Determine the [X, Y] coordinate at the center of the cell enclosing the given text.  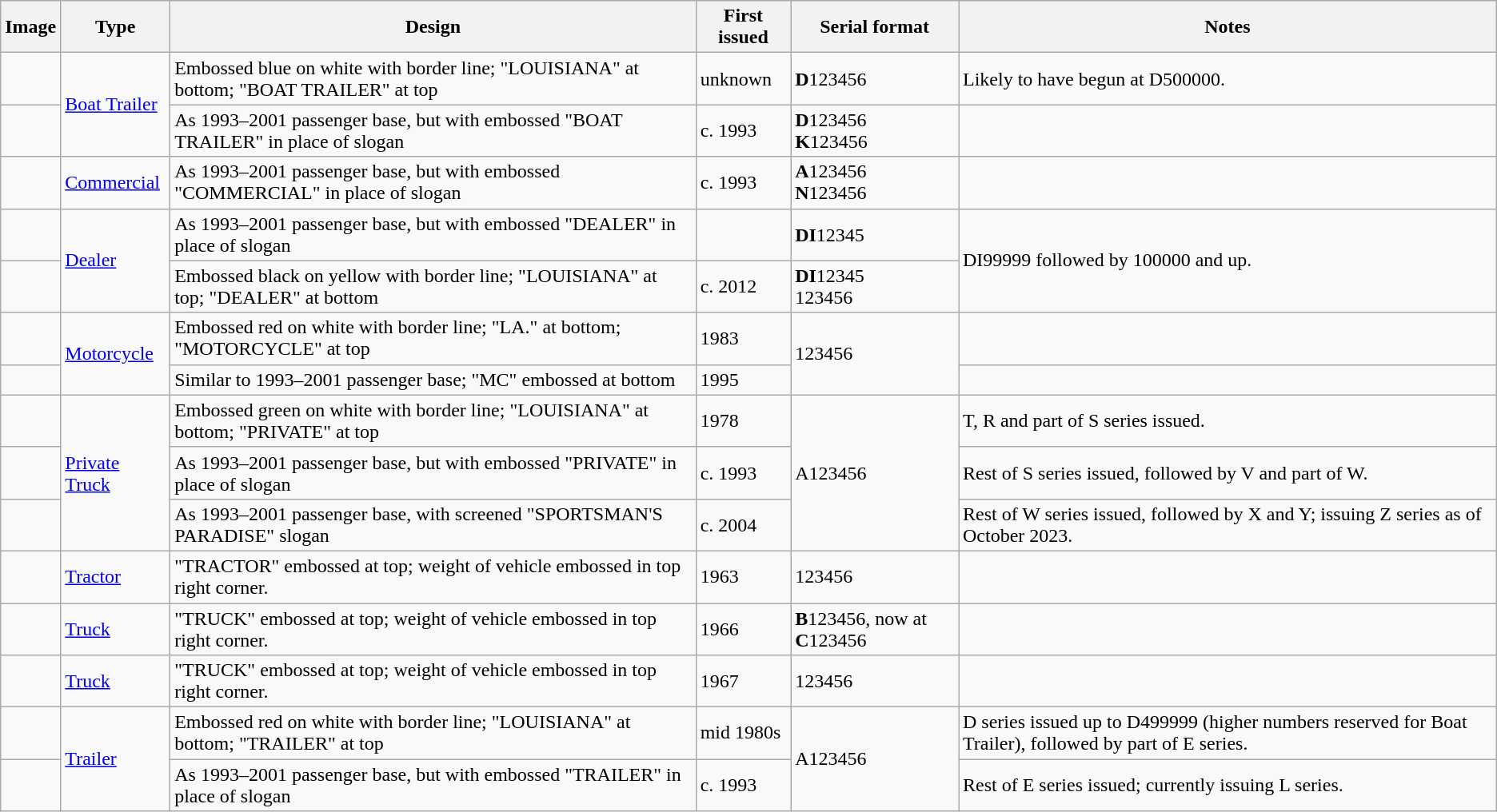
B123456, now at C123456 [875, 628]
"TRACTOR" embossed at top; weight of vehicle embossed in top right corner. [433, 577]
A123456N123456 [875, 182]
1966 [743, 628]
Dealer [115, 261]
1963 [743, 577]
D123456K123456 [875, 131]
Likely to have begun at D500000. [1227, 78]
Serial format [875, 27]
Design [433, 27]
D123456 [875, 78]
Embossed black on yellow with border line; "LOUISIANA" at top; "DEALER" at bottom [433, 286]
As 1993–2001 passenger base, but with embossed "PRIVATE" in place of slogan [433, 473]
As 1993–2001 passenger base, with screened "SPORTSMAN'S PARADISE" slogan [433, 524]
unknown [743, 78]
Image [30, 27]
1983 [743, 339]
As 1993–2001 passenger base, but with embossed "BOAT TRAILER" in place of slogan [433, 131]
As 1993–2001 passenger base, but with embossed "COMMERCIAL" in place of slogan [433, 182]
Rest of W series issued, followed by X and Y; issuing Z series as of October 2023. [1227, 524]
As 1993–2001 passenger base, but with embossed "TRAILER" in place of slogan [433, 785]
Motorcycle [115, 353]
DI12345123456 [875, 286]
First issued [743, 27]
1967 [743, 681]
Embossed blue on white with border line; "LOUISIANA" at bottom; "BOAT TRAILER" at top [433, 78]
Notes [1227, 27]
Commercial [115, 182]
Rest of E series issued; currently issuing L series. [1227, 785]
Trailer [115, 759]
Embossed green on white with border line; "LOUISIANA" at bottom; "PRIVATE" at top [433, 420]
Similar to 1993–2001 passenger base; "MC" embossed at bottom [433, 380]
c. 2012 [743, 286]
1978 [743, 420]
Private Truck [115, 473]
As 1993–2001 passenger base, but with embossed "DEALER" in place of slogan [433, 235]
1995 [743, 380]
c. 2004 [743, 524]
Boat Trailer [115, 105]
Rest of S series issued, followed by V and part of W. [1227, 473]
Tractor [115, 577]
DI99999 followed by 100000 and up. [1227, 261]
T, R and part of S series issued. [1227, 420]
mid 1980s [743, 734]
DI12345 [875, 235]
Type [115, 27]
D series issued up to D499999 (higher numbers reserved for Boat Trailer), followed by part of E series. [1227, 734]
Embossed red on white with border line; "LA." at bottom; "MOTORCYCLE" at top [433, 339]
Embossed red on white with border line; "LOUISIANA" at bottom; "TRAILER" at top [433, 734]
